Return (x, y) of the center of cell containing provided text 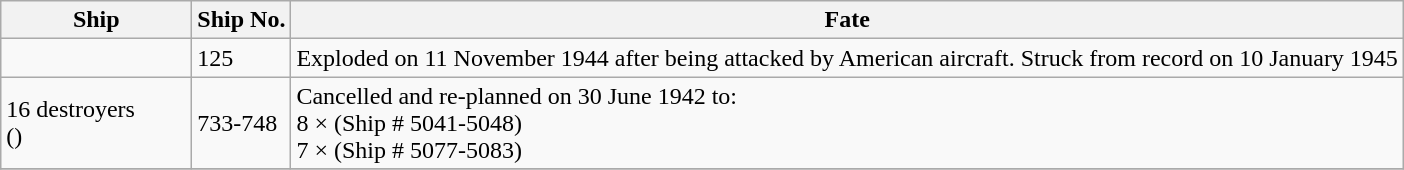
Cancelled and re-planned on 30 June 1942 to: 8 × (Ship # 5041-5048)7 × (Ship # 5077-5083) (847, 123)
Exploded on 11 November 1944 after being attacked by American aircraft. Struck from record on 10 January 1945 (847, 58)
Ship (96, 20)
Ship No. (242, 20)
733-748 (242, 123)
Fate (847, 20)
16 destroyers() (96, 123)
125 (242, 58)
